Extract the (X, Y) coordinate from the center of the cell holding the provided text.  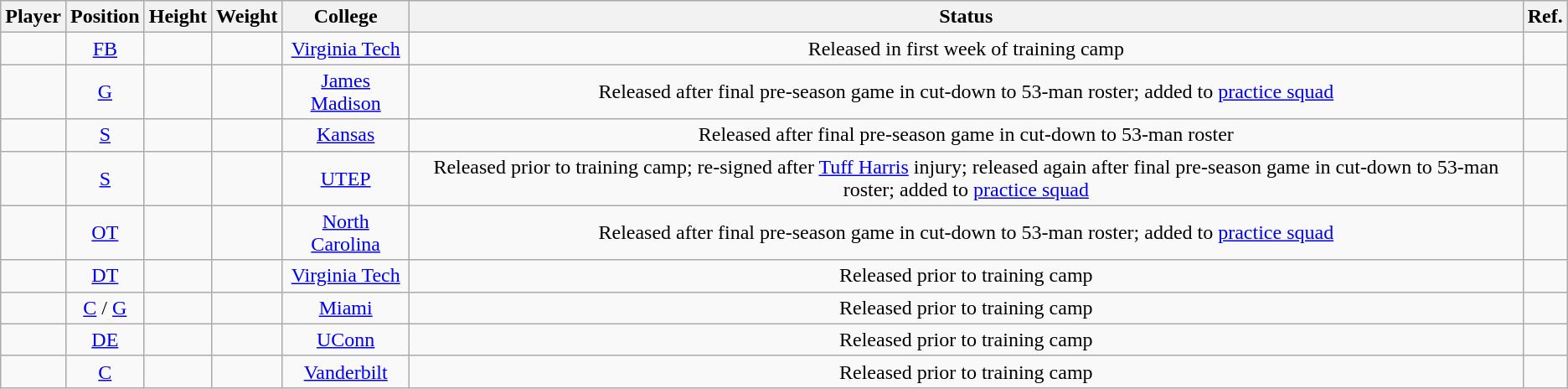
Miami (345, 308)
College (345, 17)
OT (105, 233)
C / G (105, 308)
Weight (247, 17)
UTEP (345, 178)
North Carolina (345, 233)
C (105, 371)
Released in first week of training camp (966, 49)
Vanderbilt (345, 371)
Kansas (345, 135)
UConn (345, 340)
DE (105, 340)
Position (105, 17)
G (105, 92)
Ref. (1545, 17)
DT (105, 276)
James Madison (345, 92)
FB (105, 49)
Height (178, 17)
Released after final pre-season game in cut-down to 53-man roster (966, 135)
Player (34, 17)
Status (966, 17)
